From the cell containing the given text, extract its center point as (X, Y) coordinate. 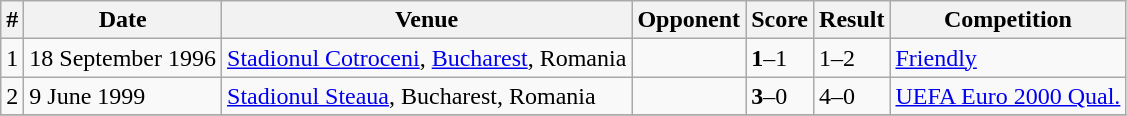
1–1 (780, 58)
Venue (427, 20)
Score (780, 20)
Stadionul Steaua, Bucharest, Romania (427, 96)
9 June 1999 (123, 96)
Result (852, 20)
# (12, 20)
Stadionul Cotroceni, Bucharest, Romania (427, 58)
1 (12, 58)
4–0 (852, 96)
3–0 (780, 96)
Opponent (689, 20)
2 (12, 96)
1–2 (852, 58)
Friendly (1008, 58)
Competition (1008, 20)
UEFA Euro 2000 Qual. (1008, 96)
Date (123, 20)
18 September 1996 (123, 58)
